Capture the cell that displays the provided text and extract its (x, y) central coordinate. 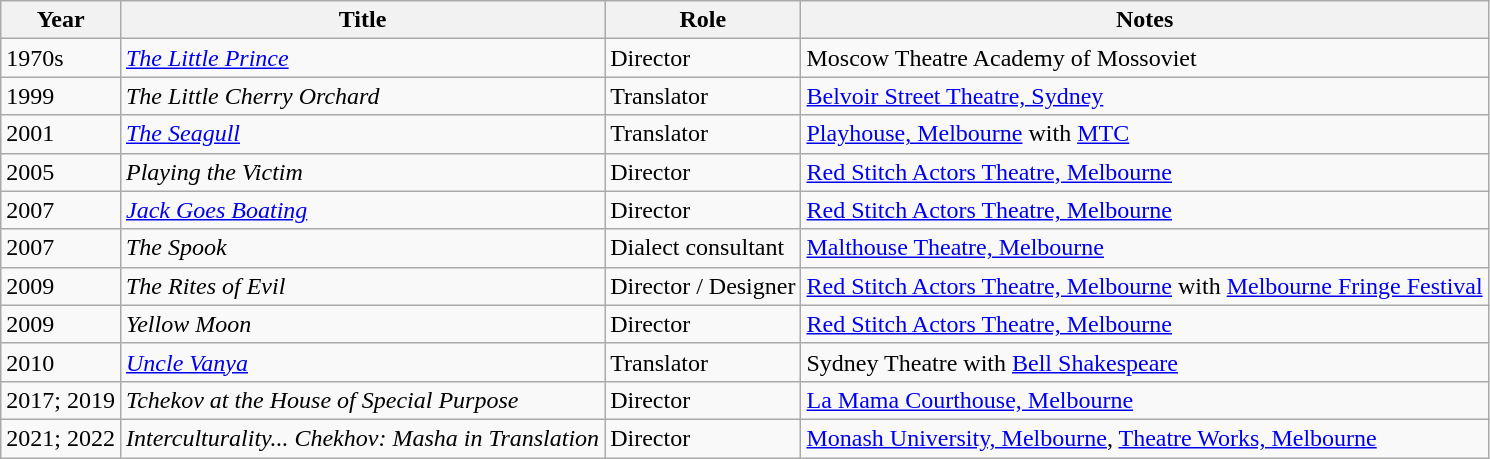
Dialect consultant (703, 248)
Monash University, Melbourne, Theatre Works, Melbourne (1144, 438)
Year (61, 20)
Jack Goes Boating (362, 210)
Title (362, 20)
Belvoir Street Theatre, Sydney (1144, 96)
Uncle Vanya (362, 362)
Interculturality... Chekhov: Masha in Translation (362, 438)
La Mama Courthouse, Melbourne (1144, 400)
The Little Cherry Orchard (362, 96)
Malthouse Theatre, Melbourne (1144, 248)
1970s (61, 58)
The Spook (362, 248)
2001 (61, 134)
Red Stitch Actors Theatre, Melbourne with Melbourne Fringe Festival (1144, 286)
Notes (1144, 20)
The Little Prince (362, 58)
The Rites of Evil (362, 286)
Playing the Victim (362, 172)
Moscow Theatre Academy of Mossoviet (1144, 58)
Playhouse, Melbourne with MTC (1144, 134)
2017; 2019 (61, 400)
Sydney Theatre with Bell Shakespeare (1144, 362)
The Seagull (362, 134)
2021; 2022 (61, 438)
Tchekov at the House of Special Purpose (362, 400)
Director / Designer (703, 286)
1999 (61, 96)
Yellow Moon (362, 324)
2005 (61, 172)
Role (703, 20)
2010 (61, 362)
